Pinpoint the cell where the given text exists, returning its [x, y] midpoint coordinate. 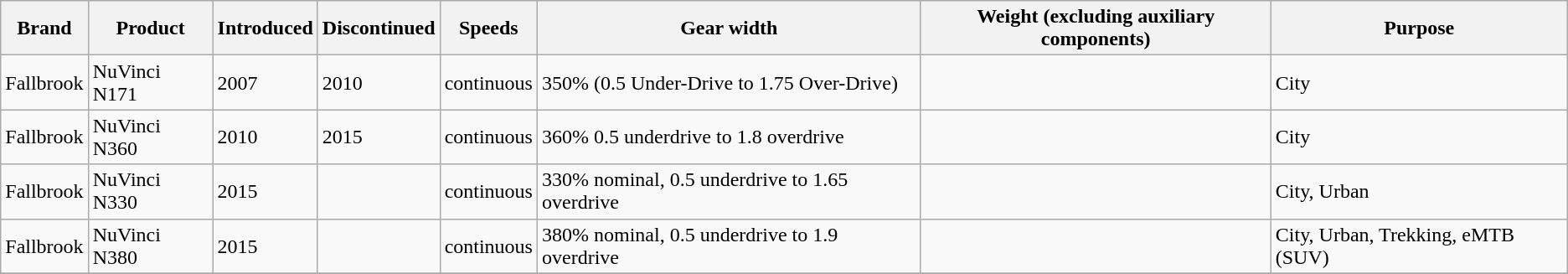
NuVinci N330 [151, 191]
Product [151, 28]
NuVinci N380 [151, 246]
330% nominal, 0.5 underdrive to 1.65 overdrive [729, 191]
Gear width [729, 28]
350% (0.5 Under-Drive to 1.75 Over-Drive) [729, 82]
Weight (excluding auxiliary components) [1096, 28]
NuVinci N360 [151, 137]
City, Urban [1419, 191]
Discontinued [379, 28]
360% 0.5 underdrive to 1.8 overdrive [729, 137]
Purpose [1419, 28]
Speeds [488, 28]
Brand [44, 28]
NuVinci N171 [151, 82]
Introduced [265, 28]
2007 [265, 82]
City, Urban, Trekking, eMTB (SUV) [1419, 246]
380% nominal, 0.5 underdrive to 1.9 overdrive [729, 246]
